Locate the cell with the specified text and output its [x, y] center coordinate. 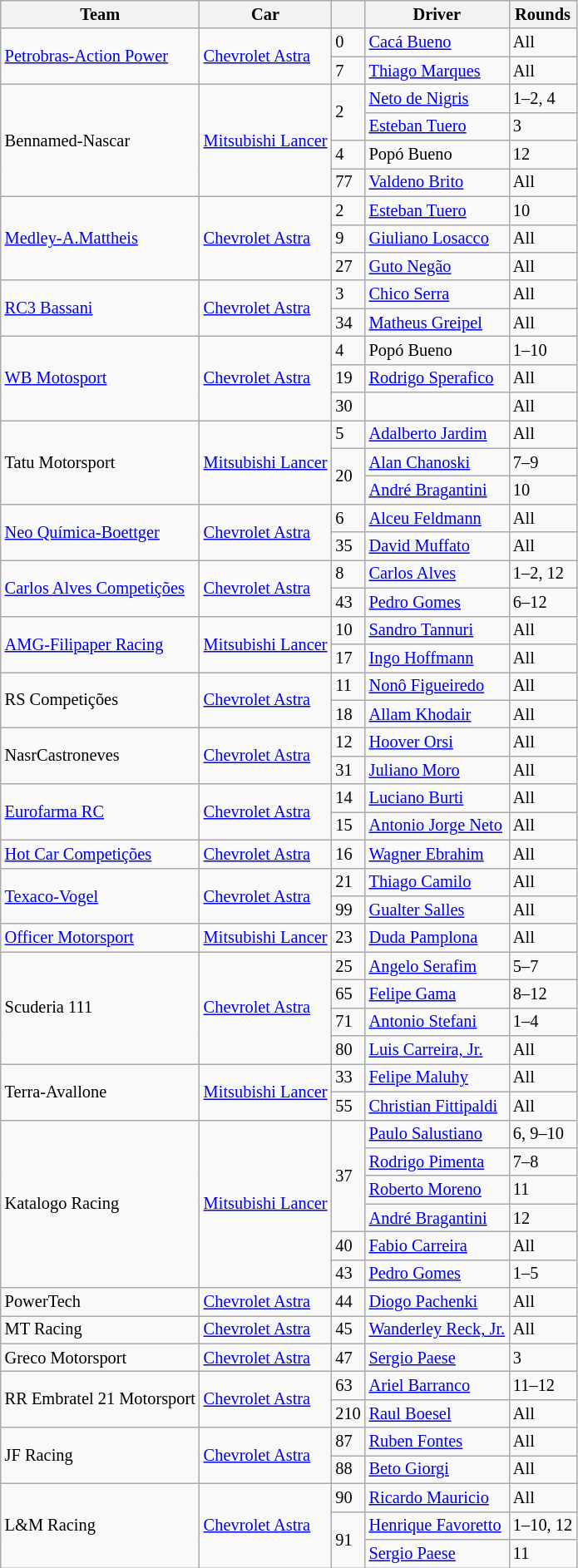
RC3 Bassani [100, 308]
MT Racing [100, 1329]
Cacá Bueno [437, 42]
Felipe Maluhy [437, 1077]
21 [348, 882]
37 [348, 1176]
AMG-Filipaper Racing [100, 643]
99 [348, 910]
RS Competições [100, 700]
Luis Carreira, Jr. [437, 1050]
Chico Serra [437, 294]
Bennamed-Nascar [100, 140]
Roberto Moreno [437, 1190]
18 [348, 714]
14 [348, 798]
31 [348, 770]
Giuliano Losacco [437, 239]
45 [348, 1329]
11–12 [542, 1386]
Neto de Nigris [437, 98]
87 [348, 1442]
Wanderley Reck, Jr. [437, 1329]
15 [348, 826]
Katalogo Racing [100, 1204]
Christian Fittipaldi [437, 1106]
63 [348, 1386]
16 [348, 854]
Rodrigo Pimenta [437, 1161]
55 [348, 1106]
L&M Racing [100, 1525]
23 [348, 938]
Valdeno Brito [437, 182]
17 [348, 658]
80 [348, 1050]
0 [348, 42]
Felipe Gama [437, 994]
27 [348, 266]
Carlos Alves Competições [100, 587]
6–12 [542, 602]
44 [348, 1302]
Sandro Tannuri [437, 630]
65 [348, 994]
Nonô Figueiredo [437, 686]
Allam Khodair [437, 714]
7–9 [542, 462]
Hoover Orsi [437, 742]
88 [348, 1469]
Wagner Ebrahim [437, 854]
Ruben Fontes [437, 1442]
Alan Chanoski [437, 462]
Scuderia 111 [100, 1008]
Driver [437, 14]
Hot Car Competições [100, 854]
5–7 [542, 966]
77 [348, 182]
71 [348, 1022]
Thiago Marques [437, 71]
1–2, 4 [542, 98]
Ingo Hoffmann [437, 658]
6, 9–10 [542, 1134]
1–5 [542, 1274]
Antonio Jorge Neto [437, 826]
Luciano Burti [437, 798]
Thiago Camilo [437, 882]
1–2, 12 [542, 574]
Paulo Salustiano [437, 1134]
20 [348, 476]
Rodrigo Sperafico [437, 378]
7 [348, 71]
Rounds [542, 14]
9 [348, 239]
30 [348, 407]
Angelo Serafim [437, 966]
Gualter Salles [437, 910]
Antonio Stefani [437, 1022]
90 [348, 1497]
33 [348, 1077]
JF Racing [100, 1455]
Medley-A.Mattheis [100, 238]
34 [348, 323]
Carlos Alves [437, 574]
Guto Negão [437, 266]
RR Embratel 21 Motorsport [100, 1400]
7–8 [542, 1161]
Ariel Barranco [437, 1386]
40 [348, 1245]
Ricardo Mauricio [437, 1497]
Juliano Moro [437, 770]
Car [266, 14]
Matheus Greipel [437, 323]
6 [348, 518]
David Muffato [437, 546]
25 [348, 966]
NasrCastroneves [100, 755]
Alceu Feldmann [437, 518]
210 [348, 1413]
91 [348, 1540]
PowerTech [100, 1302]
8–12 [542, 994]
Neo Química-Boettger [100, 532]
Fabio Carreira [437, 1245]
Terra-Avallone [100, 1091]
Diogo Pachenki [437, 1302]
Eurofarma RC [100, 811]
1–10 [542, 350]
Duda Pamplona [437, 938]
1–4 [542, 1022]
Officer Motorsport [100, 938]
1–10, 12 [542, 1526]
5 [348, 434]
Texaco-Vogel [100, 896]
8 [348, 574]
WB Motosport [100, 377]
47 [348, 1358]
Tatu Motorsport [100, 462]
Raul Boesel [437, 1413]
Adalberto Jardim [437, 434]
Greco Motorsport [100, 1358]
Beto Giorgi [437, 1469]
Petrobras-Action Power [100, 57]
19 [348, 378]
35 [348, 546]
Team [100, 14]
Henrique Favoretto [437, 1526]
